Search for the cell housing the specified text and yield its [x, y] center coordinate. 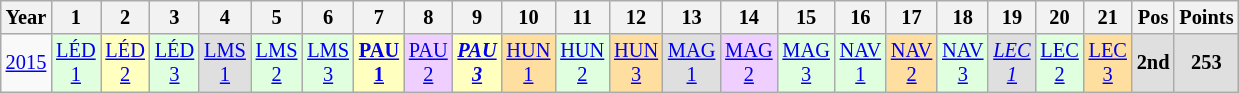
20 [1059, 17]
NAV1 [860, 63]
15 [806, 17]
2 [124, 17]
18 [962, 17]
LÉD1 [76, 63]
LMS2 [277, 63]
253 [1206, 63]
HUN3 [636, 63]
Pos [1154, 17]
MAG3 [806, 63]
LMS3 [328, 63]
LEC2 [1059, 63]
MAG1 [692, 63]
17 [912, 17]
LMS1 [225, 63]
19 [1012, 17]
NAV2 [912, 63]
11 [582, 17]
NAV3 [962, 63]
MAG2 [748, 63]
10 [528, 17]
12 [636, 17]
3 [174, 17]
7 [379, 17]
PAU3 [478, 63]
LEC3 [1108, 63]
LÉD2 [124, 63]
9 [478, 17]
PAU2 [428, 63]
21 [1108, 17]
16 [860, 17]
LEC1 [1012, 63]
5 [277, 17]
2015 [26, 63]
13 [692, 17]
LÉD3 [174, 63]
HUN1 [528, 63]
2nd [1154, 63]
PAU1 [379, 63]
Year [26, 17]
6 [328, 17]
14 [748, 17]
4 [225, 17]
HUN2 [582, 63]
8 [428, 17]
1 [76, 17]
Points [1206, 17]
